Detect which cell encompasses the target text, then output its [X, Y] center coordinate. 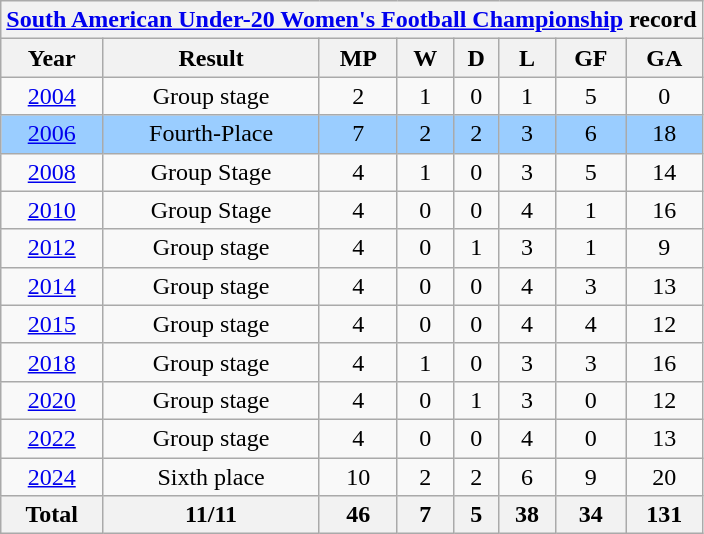
D [476, 58]
10 [358, 477]
20 [664, 477]
2012 [52, 248]
46 [358, 515]
14 [664, 172]
Sixth place [212, 477]
L [527, 58]
Total [52, 515]
2020 [52, 400]
Fourth-Place [212, 134]
2022 [52, 438]
2010 [52, 210]
2008 [52, 172]
GF [590, 58]
38 [527, 515]
Year [52, 58]
2018 [52, 362]
GA [664, 58]
2004 [52, 96]
W [425, 58]
MP [358, 58]
2015 [52, 324]
2024 [52, 477]
Result [212, 58]
131 [664, 515]
South American Under-20 Women's Football Championship record [352, 20]
2006 [52, 134]
34 [590, 515]
2014 [52, 286]
11/11 [212, 515]
18 [664, 134]
